From the cell containing the given text, extract its center point as [X, Y] coordinate. 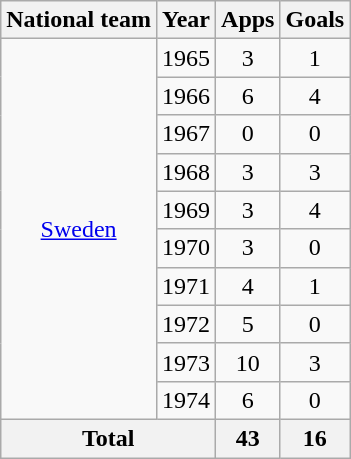
Year [186, 20]
Total [108, 438]
1969 [186, 210]
Goals [315, 20]
1972 [186, 324]
1973 [186, 362]
Apps [248, 20]
1971 [186, 286]
Sweden [79, 230]
16 [315, 438]
1967 [186, 134]
10 [248, 362]
1968 [186, 172]
5 [248, 324]
43 [248, 438]
1970 [186, 248]
1974 [186, 400]
National team [79, 20]
1965 [186, 58]
1966 [186, 96]
